Find where the given text appears and provide that cell's center as (X, Y) coordinate. 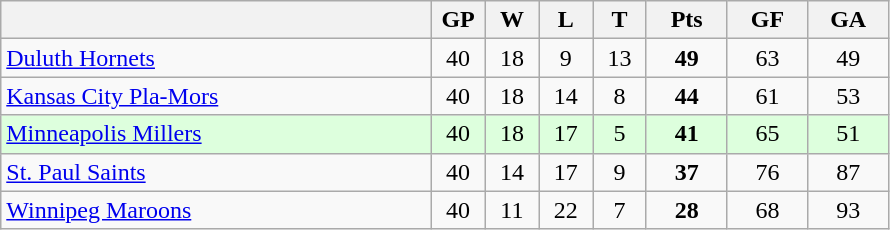
65 (768, 134)
76 (768, 172)
GP (458, 20)
51 (848, 134)
44 (686, 96)
Minneapolis Millers (216, 134)
87 (848, 172)
GF (768, 20)
11 (512, 210)
Kansas City Pla-Mors (216, 96)
St. Paul Saints (216, 172)
Pts (686, 20)
7 (620, 210)
5 (620, 134)
53 (848, 96)
GA (848, 20)
8 (620, 96)
Duluth Hornets (216, 58)
T (620, 20)
28 (686, 210)
63 (768, 58)
W (512, 20)
68 (768, 210)
22 (566, 210)
13 (620, 58)
Winnipeg Maroons (216, 210)
L (566, 20)
61 (768, 96)
41 (686, 134)
37 (686, 172)
93 (848, 210)
